Return the [X, Y] coordinate for the center point of the cell that contains the specified text.  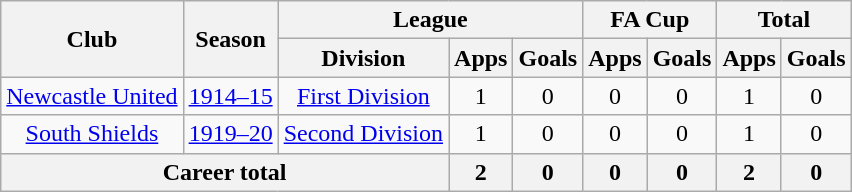
South Shields [92, 134]
FA Cup [650, 20]
Total [784, 20]
1919–20 [230, 134]
Newcastle United [92, 96]
Division [363, 58]
League [430, 20]
Season [230, 39]
Club [92, 39]
Career total [225, 172]
1914–15 [230, 96]
Second Division [363, 134]
First Division [363, 96]
